Capture the cell that displays the provided text and extract its (X, Y) central coordinate. 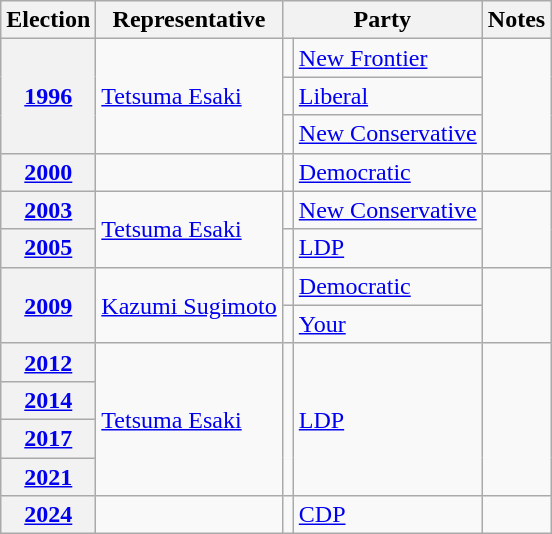
2014 (48, 400)
2021 (48, 477)
2003 (48, 210)
2009 (48, 305)
2012 (48, 362)
New Frontier (388, 58)
2024 (48, 515)
2017 (48, 438)
Kazumi Sugimoto (189, 305)
Liberal (388, 96)
Party (382, 20)
Notes (516, 20)
Election (48, 20)
Your (388, 324)
Representative (189, 20)
CDP (388, 515)
2000 (48, 172)
2005 (48, 248)
1996 (48, 96)
